Provide the [X, Y] coordinate of the cell's center where the given text is located.  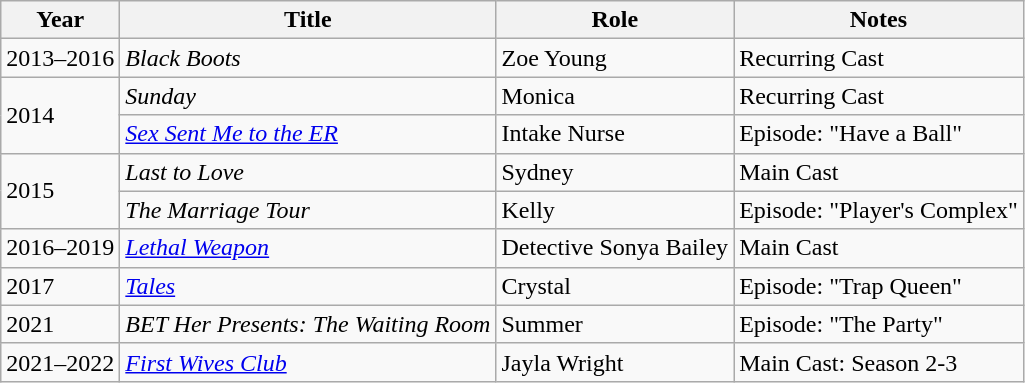
2021–2022 [60, 362]
Tales [308, 286]
Black Boots [308, 58]
Jayla Wright [615, 362]
Episode: "The Party" [879, 324]
Year [60, 20]
Last to Love [308, 172]
2013–2016 [60, 58]
First Wives Club [308, 362]
The Marriage Tour [308, 210]
Role [615, 20]
2021 [60, 324]
Episode: "Player's Complex" [879, 210]
Episode: "Trap Queen" [879, 286]
Crystal [615, 286]
Main Cast: Season 2-3 [879, 362]
Sex Sent Me to the ER [308, 134]
Summer [615, 324]
2016–2019 [60, 248]
BET Her Presents: The Waiting Room [308, 324]
Lethal Weapon [308, 248]
Notes [879, 20]
Sydney [615, 172]
Zoe Young [615, 58]
2015 [60, 191]
Episode: "Have a Ball" [879, 134]
Kelly [615, 210]
Detective Sonya Bailey [615, 248]
2017 [60, 286]
2014 [60, 115]
Intake Nurse [615, 134]
Sunday [308, 96]
Monica [615, 96]
Title [308, 20]
